Find where the given text appears and provide that cell's center as [x, y] coordinate. 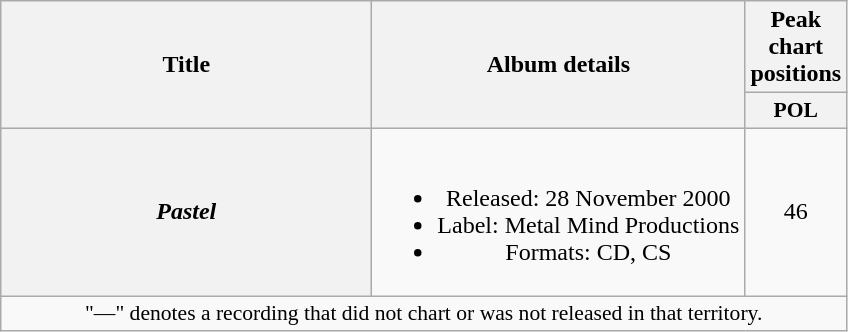
Peak chart positions [796, 47]
"—" denotes a recording that did not chart or was not released in that territory. [424, 314]
POL [796, 111]
Released: 28 November 2000Label: Metal Mind ProductionsFormats: CD, CS [558, 212]
Pastel [186, 212]
Title [186, 65]
Album details [558, 65]
46 [796, 212]
